Scan for the cell matching the given text and deliver its (X, Y) coordinate at center. 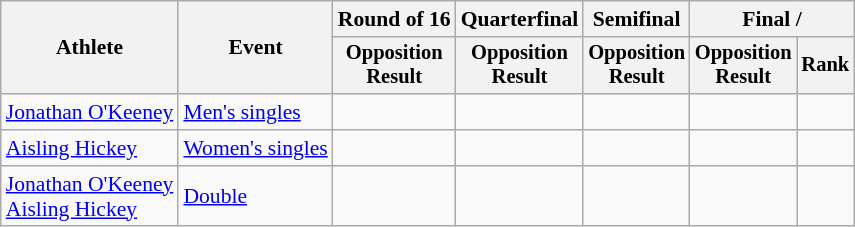
Semifinal (636, 19)
Jonathan O'KeeneyAisling Hickey (90, 196)
Final / (772, 19)
Quarterfinal (520, 19)
Double (255, 196)
Rank (825, 66)
Women's singles (255, 148)
Athlete (90, 48)
Men's singles (255, 112)
Round of 16 (394, 19)
Event (255, 48)
Aisling Hickey (90, 148)
Jonathan O'Keeney (90, 112)
